From the cell containing the given text, extract its center point as [X, Y] coordinate. 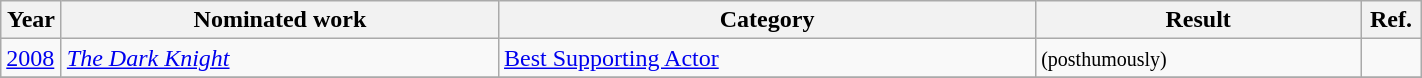
Best Supporting Actor [768, 58]
Nominated work [280, 20]
(posthumously) [1198, 58]
Result [1198, 20]
Ref. [1392, 20]
Category [768, 20]
2008 [32, 58]
Year [32, 20]
The Dark Knight [280, 58]
